For the text-containing cell, return its midpoint in (x, y) coordinate format. 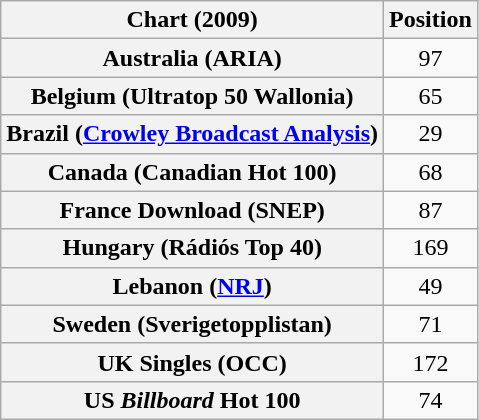
Hungary (Rádiós Top 40) (192, 248)
UK Singles (OCC) (192, 362)
169 (431, 248)
France Download (SNEP) (192, 210)
97 (431, 58)
US Billboard Hot 100 (192, 400)
65 (431, 96)
71 (431, 324)
68 (431, 172)
Chart (2009) (192, 20)
74 (431, 400)
Lebanon (NRJ) (192, 286)
Canada (Canadian Hot 100) (192, 172)
29 (431, 134)
Australia (ARIA) (192, 58)
Belgium (Ultratop 50 Wallonia) (192, 96)
172 (431, 362)
49 (431, 286)
Position (431, 20)
Sweden (Sverigetopplistan) (192, 324)
Brazil (Crowley Broadcast Analysis) (192, 134)
87 (431, 210)
